Pinpoint the cell where the given text exists, returning its (X, Y) midpoint coordinate. 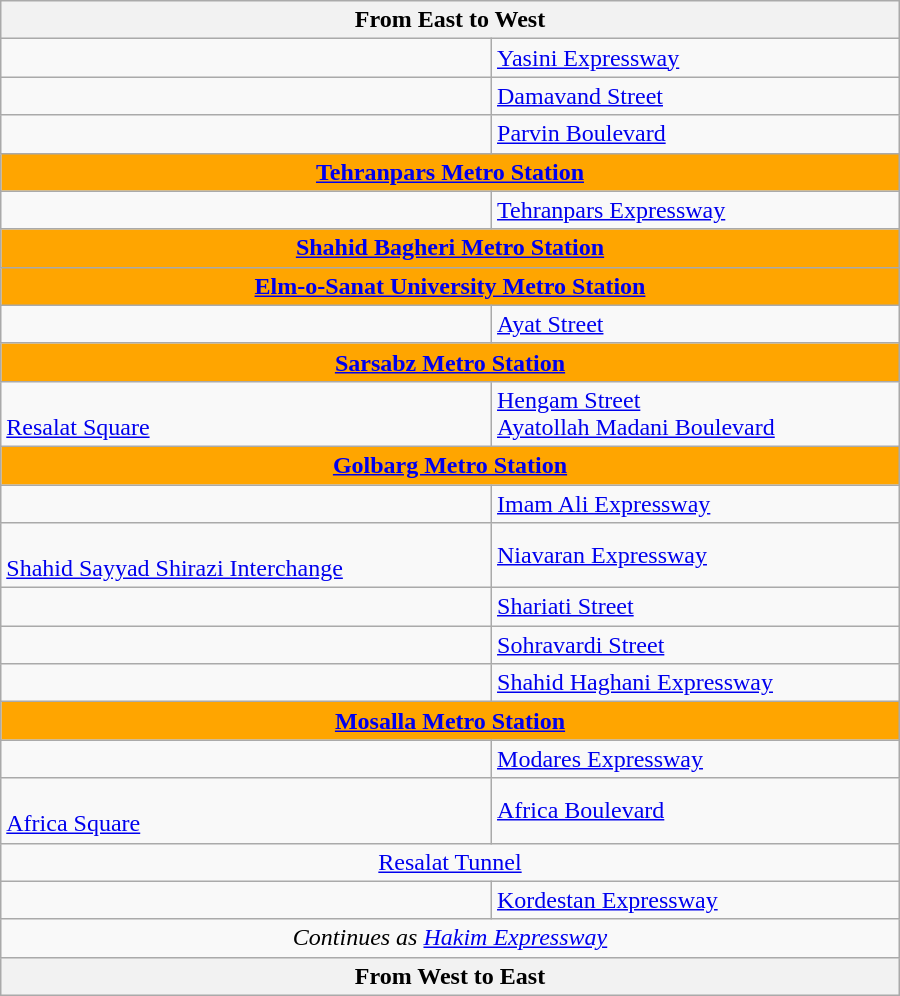
Yasini Expressway (696, 58)
Tehranpars Metro Station (450, 172)
Shahid Haghani Expressway (696, 683)
Elm-o-Sanat University Metro Station (450, 286)
Niavaran Expressway (696, 556)
From West to East (450, 976)
Kordestan Expressway (696, 900)
Shahid Sayyad Shirazi Interchange (246, 556)
Mosalla Metro Station (450, 721)
Modares Expressway (696, 759)
Shariati Street (696, 607)
Africa Boulevard (696, 810)
From East to West (450, 20)
Continues as Hakim Expressway (450, 938)
Resalat Square (246, 414)
Shahid Bagheri Metro Station (450, 248)
Ayat Street (696, 324)
Resalat Tunnel (450, 862)
Tehranpars Expressway (696, 210)
Sohravardi Street (696, 645)
Africa Square (246, 810)
Sarsabz Metro Station (450, 362)
Hengam Street Ayatollah Madani Boulevard (696, 414)
Parvin Boulevard (696, 134)
Damavand Street (696, 96)
Golbarg Metro Station (450, 465)
Imam Ali Expressway (696, 503)
